Scan for the cell matching the given text and deliver its (x, y) coordinate at center. 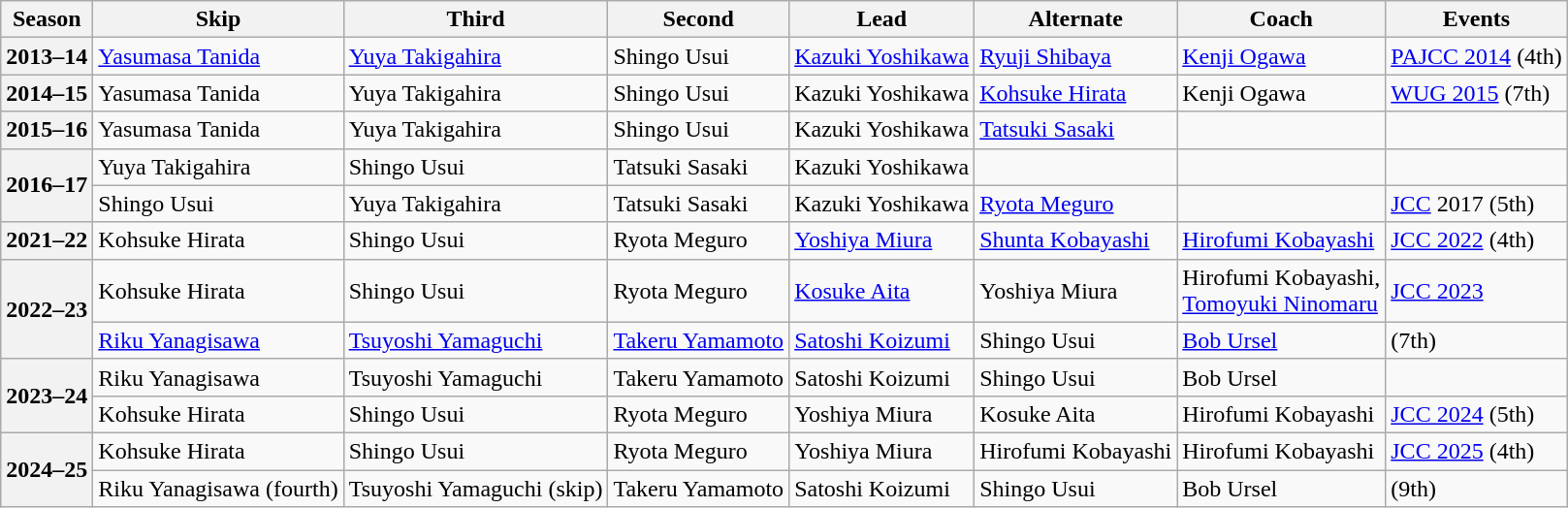
2023–24 (47, 396)
JCC 2022 (4th) (1477, 240)
JCC 2023 (1477, 291)
JCC 2024 (5th) (1477, 414)
Riku Yanagisawa (fourth) (218, 488)
Season (47, 19)
JCC 2017 (5th) (1477, 204)
2013–14 (47, 56)
(7th) (1477, 340)
Third (475, 19)
2024–25 (47, 469)
Second (698, 19)
Skip (218, 19)
2016–17 (47, 185)
2022–23 (47, 308)
Tsuyoshi Yamaguchi (skip) (475, 488)
PAJCC 2014 (4th) (1477, 56)
WUG 2015 (7th) (1477, 93)
Lead (882, 19)
Ryuji Shibaya (1076, 56)
Shunta Kobayashi (1076, 240)
Events (1477, 19)
(9th) (1477, 488)
2014–15 (47, 93)
2015–16 (47, 130)
Coach (1282, 19)
Hirofumi Kobayashi,Tomoyuki Ninomaru (1282, 291)
JCC 2025 (4th) (1477, 451)
Alternate (1076, 19)
2021–22 (47, 240)
